Determine the [x, y] coordinate at the center of the cell enclosing the given text.  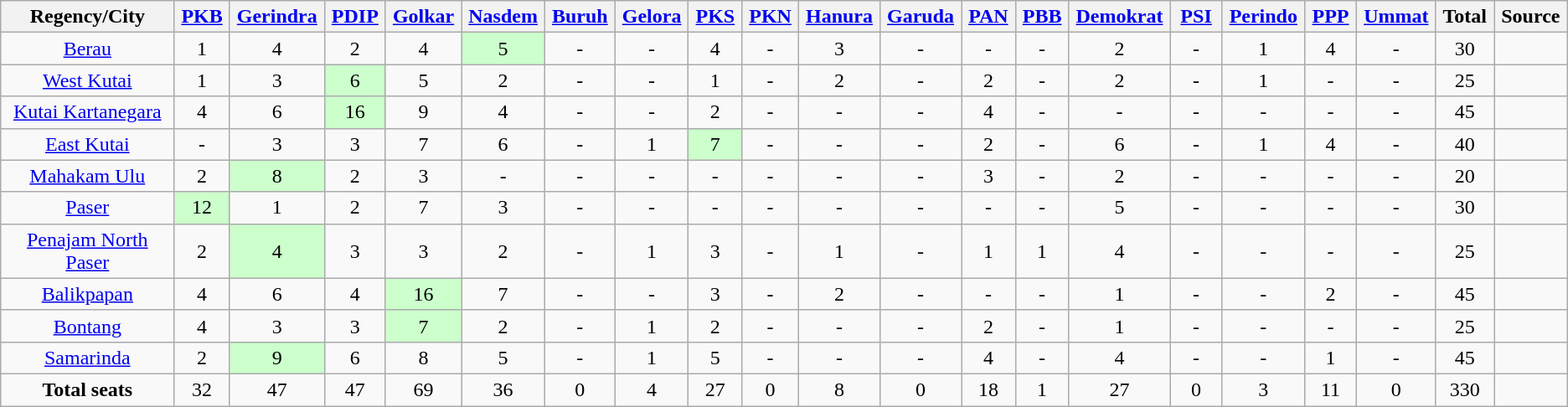
Total seats [87, 389]
Source [1531, 17]
Paser [87, 208]
PAN [988, 17]
Perindo [1263, 17]
Samarinda [87, 358]
PKS [715, 17]
Buruh [580, 17]
PKB [202, 17]
West Kutai [87, 80]
330 [1465, 389]
Golkar [423, 17]
Total [1465, 17]
Berau [87, 49]
Demokrat [1119, 17]
Balikpapan [87, 294]
PBB [1042, 17]
Hanura [839, 17]
Kutai Kartanegara [87, 112]
11 [1330, 389]
Garuda [921, 17]
PKN [771, 17]
18 [988, 389]
PDIP [355, 17]
Mahakam Ulu [87, 176]
Nasdem [503, 17]
Bontang [87, 326]
20 [1465, 176]
40 [1465, 144]
Regency/City [87, 17]
Ummat [1396, 17]
PPP [1330, 17]
36 [503, 389]
Penajam North Paser [87, 251]
Gelora [652, 17]
PSI [1196, 17]
32 [202, 389]
Gerindra [276, 17]
East Kutai [87, 144]
12 [202, 208]
69 [423, 389]
